Capture the cell that displays the provided text and extract its (X, Y) central coordinate. 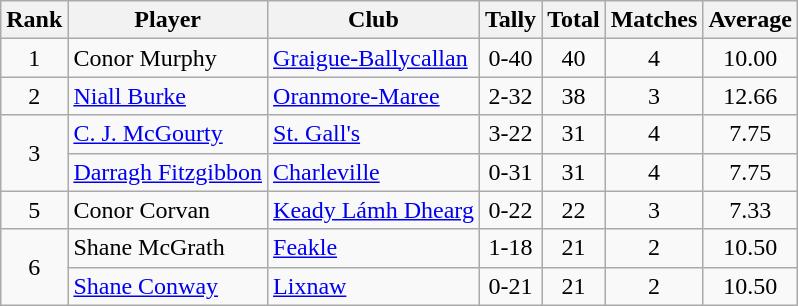
10.00 (750, 58)
Oranmore-Maree (374, 96)
0-40 (510, 58)
Tally (510, 20)
Charleville (374, 172)
40 (574, 58)
0-21 (510, 286)
0-22 (510, 210)
3-22 (510, 134)
Feakle (374, 248)
0-31 (510, 172)
Conor Corvan (168, 210)
Rank (34, 20)
Darragh Fitzgibbon (168, 172)
22 (574, 210)
Conor Murphy (168, 58)
Keady Lámh Dhearg (374, 210)
1-18 (510, 248)
Matches (654, 20)
12.66 (750, 96)
7.33 (750, 210)
C. J. McGourty (168, 134)
1 (34, 58)
Club (374, 20)
St. Gall's (374, 134)
6 (34, 267)
2-32 (510, 96)
Total (574, 20)
Player (168, 20)
Niall Burke (168, 96)
38 (574, 96)
Average (750, 20)
Shane Conway (168, 286)
Lixnaw (374, 286)
Graigue-Ballycallan (374, 58)
5 (34, 210)
Shane McGrath (168, 248)
